Provide the [x, y] coordinate of the cell's center where the given text is located.  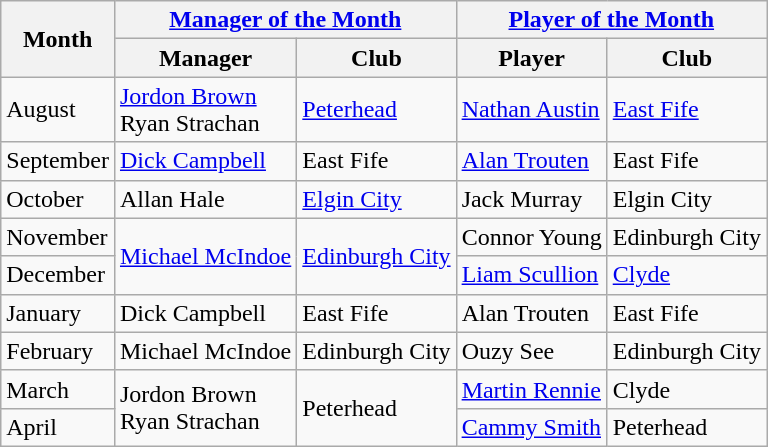
Month [58, 39]
September [58, 161]
Manager of the Month [285, 20]
Cammy Smith [532, 427]
Player [532, 58]
March [58, 389]
November [58, 237]
Martin Rennie [532, 389]
December [58, 275]
August [58, 110]
Connor Young [532, 237]
Liam Scullion [532, 275]
October [58, 199]
April [58, 427]
Player of the Month [611, 20]
Manager [205, 58]
Nathan Austin [532, 110]
Ouzy See [532, 351]
January [58, 313]
February [58, 351]
Allan Hale [205, 199]
Jack Murray [532, 199]
